Pinpoint the cell where the given text exists, returning its (x, y) midpoint coordinate. 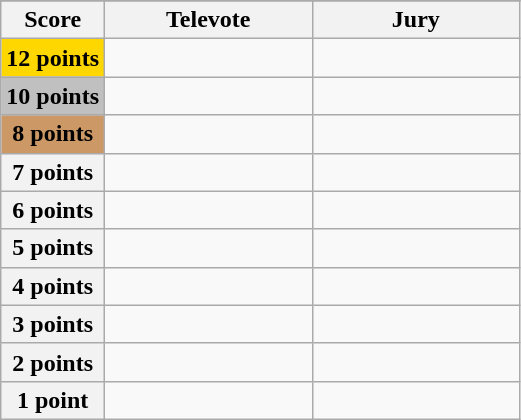
Jury (416, 20)
7 points (53, 172)
5 points (53, 248)
Score (53, 20)
10 points (53, 96)
4 points (53, 286)
1 point (53, 400)
8 points (53, 134)
3 points (53, 324)
6 points (53, 210)
2 points (53, 362)
12 points (53, 58)
Televote (209, 20)
